Locate the cell with the specified text and output its (X, Y) center coordinate. 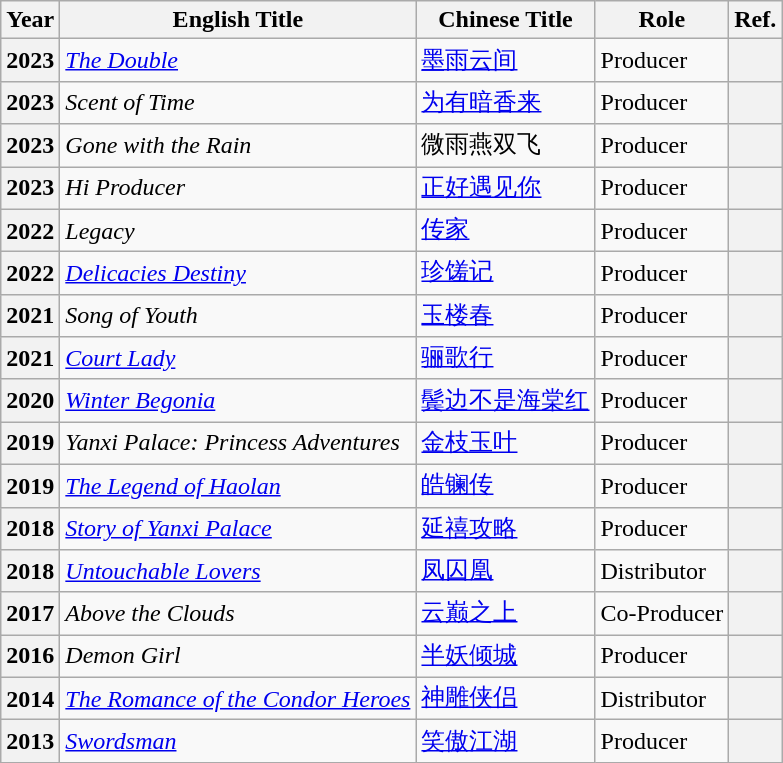
珍馐记 (506, 274)
Story of Yanxi Palace (238, 528)
鬓边不是海棠红 (506, 400)
骊歌行 (506, 358)
Ref. (756, 20)
Role (662, 20)
皓镧传 (506, 486)
传家 (506, 230)
2017 (30, 614)
笑傲江湖 (506, 742)
2020 (30, 400)
Yanxi Palace: Princess Adventures (238, 444)
2016 (30, 656)
Scent of Time (238, 102)
English Title (238, 20)
2014 (30, 698)
Hi Producer (238, 188)
Above the Clouds (238, 614)
Delicacies Destiny (238, 274)
凤囚凰 (506, 572)
Legacy (238, 230)
Year (30, 20)
正好遇见你 (506, 188)
云巅之上 (506, 614)
Chinese Title (506, 20)
Co-Producer (662, 614)
金枝玉叶 (506, 444)
Winter Begonia (238, 400)
Untouchable Lovers (238, 572)
Song of Youth (238, 316)
微雨燕双飞 (506, 146)
延禧攻略 (506, 528)
神雕侠侣 (506, 698)
Court Lady (238, 358)
2013 (30, 742)
墨雨云间 (506, 60)
The Double (238, 60)
The Legend of Haolan (238, 486)
半妖倾城 (506, 656)
玉楼春 (506, 316)
Swordsman (238, 742)
为有暗香来 (506, 102)
The Romance of the Condor Heroes (238, 698)
Gone with the Rain (238, 146)
Demon Girl (238, 656)
